For the text-containing cell, return its midpoint in [X, Y] coordinate format. 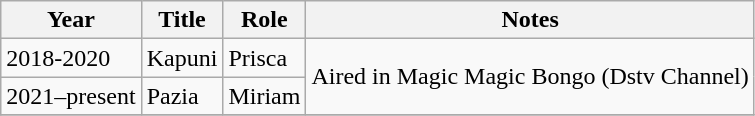
Prisca [264, 58]
Role [264, 20]
2021–present [71, 96]
Kapuni [182, 58]
2018-2020 [71, 58]
Pazia [182, 96]
Notes [530, 20]
Year [71, 20]
Title [182, 20]
Miriam [264, 96]
Aired in Magic Magic Bongo (Dstv Channel) [530, 77]
